Scan for the cell matching the given text and deliver its [x, y] coordinate at center. 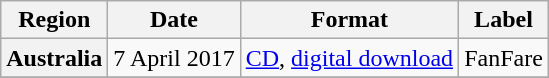
CD, digital download [349, 58]
Label [504, 20]
Region [54, 20]
FanFare [504, 58]
Format [349, 20]
Australia [54, 58]
Date [174, 20]
7 April 2017 [174, 58]
